Scan for the cell matching the given text and deliver its (x, y) coordinate at center. 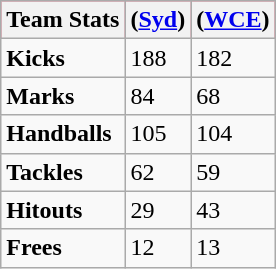
Hitouts (63, 210)
104 (233, 134)
84 (158, 96)
Team Stats (63, 20)
Marks (63, 96)
13 (233, 248)
68 (233, 96)
(WCE) (233, 20)
59 (233, 172)
Tackles (63, 172)
182 (233, 58)
Handballs (63, 134)
188 (158, 58)
Kicks (63, 58)
Frees (63, 248)
29 (158, 210)
105 (158, 134)
12 (158, 248)
43 (233, 210)
(Syd) (158, 20)
62 (158, 172)
